Detect which cell encompasses the target text, then output its (X, Y) center coordinate. 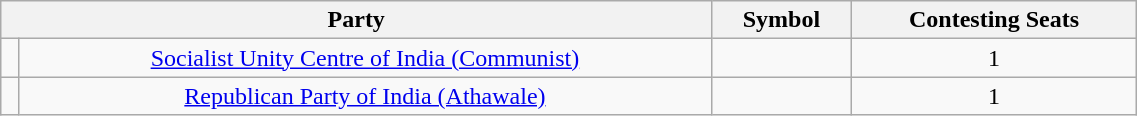
Contesting Seats (994, 20)
Republican Party of India (Athawale) (365, 96)
Symbol (782, 20)
Party (356, 20)
Socialist Unity Centre of India (Communist) (365, 58)
